Provide the (X, Y) coordinate of the cell's center where the given text is located.  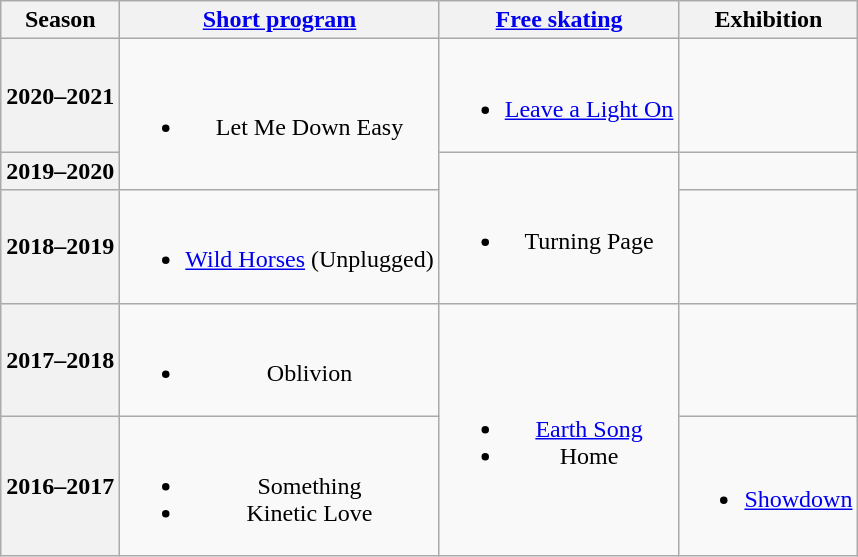
Free skating (559, 20)
2019–2020 (60, 171)
Let Me Down Easy (280, 114)
2018–2019 (60, 246)
Season (60, 20)
2016–2017 (60, 486)
2017–2018 (60, 360)
Leave a Light On (559, 96)
Earth Song Home (559, 430)
Oblivion (280, 360)
2020–2021 (60, 96)
Short program (280, 20)
Showdown (768, 486)
Something Kinetic Love (280, 486)
Wild Horses (Unplugged) (280, 246)
Turning Page (559, 228)
Exhibition (768, 20)
